Identify which cell holds the provided text, then report its [X, Y] central coordinate. 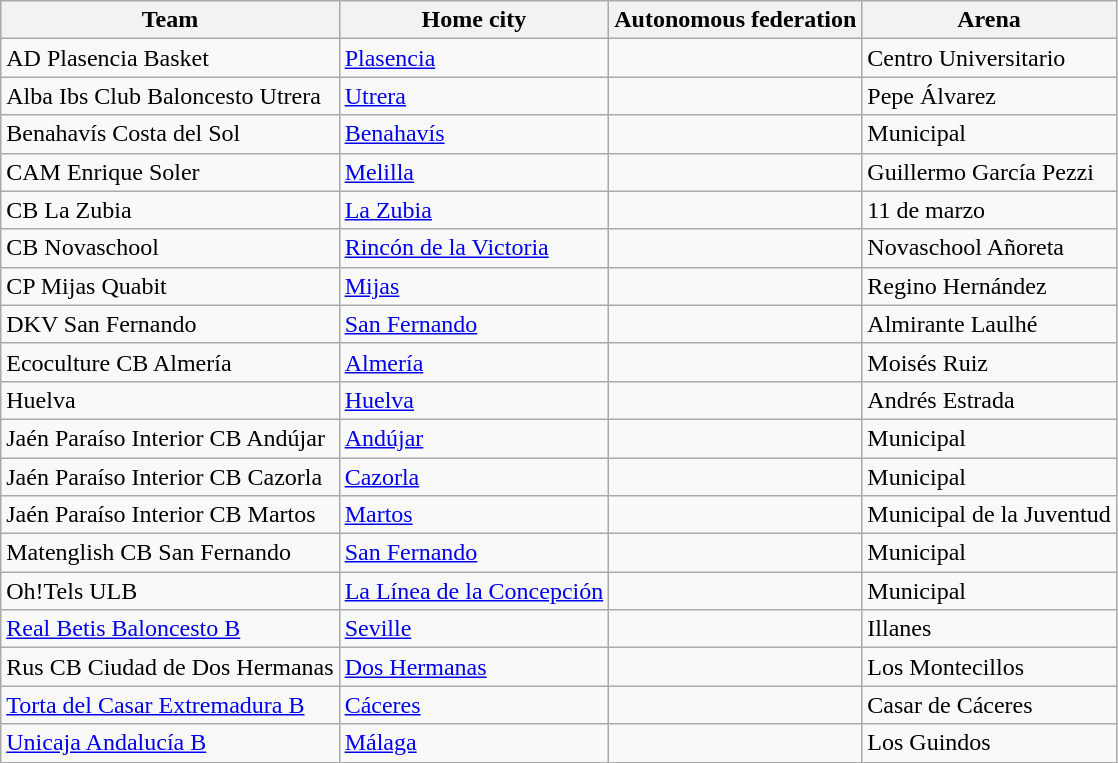
Alba Ibs Club Baloncesto Utrera [170, 96]
Martos [474, 515]
Home city [474, 20]
Torta del Casar Extremadura B [170, 705]
Centro Universitario [989, 58]
Andújar [474, 438]
Moisés Ruiz [989, 362]
Regino Hernández [989, 286]
La Línea de la Concepción [474, 591]
Utrera [474, 96]
AD Plasencia Basket [170, 58]
Ecoculture CB Almería [170, 362]
CAM Enrique Soler [170, 172]
CB La Zubia [170, 210]
Los Montecillos [989, 667]
Guillermo García Pezzi [989, 172]
CB Novaschool [170, 248]
CP Mijas Quabit [170, 286]
Real Betis Baloncesto B [170, 629]
Jaén Paraíso Interior CB Martos [170, 515]
DKV San Fernando [170, 324]
Benahavís Costa del Sol [170, 134]
Rincón de la Victoria [474, 248]
Cáceres [474, 705]
La Zubia [474, 210]
Arena [989, 20]
Team [170, 20]
Illanes [989, 629]
Plasencia [474, 58]
Municipal de la Juventud [989, 515]
Jaén Paraíso Interior CB Andújar [170, 438]
Mijas [474, 286]
Seville [474, 629]
Los Guindos [989, 743]
Almirante Laulhé [989, 324]
Dos Hermanas [474, 667]
Novaschool Añoreta [989, 248]
Autonomous federation [736, 20]
Unicaja Andalucía B [170, 743]
Casar de Cáceres [989, 705]
Oh!Tels ULB [170, 591]
Cazorla [474, 477]
Málaga [474, 743]
Matenglish CB San Fernando [170, 553]
Pepe Álvarez [989, 96]
Melilla [474, 172]
Andrés Estrada [989, 400]
Almería [474, 362]
Rus CB Ciudad de Dos Hermanas [170, 667]
Benahavís [474, 134]
11 de marzo [989, 210]
Jaén Paraíso Interior CB Cazorla [170, 477]
